Scan for the cell matching the given text and deliver its (x, y) coordinate at center. 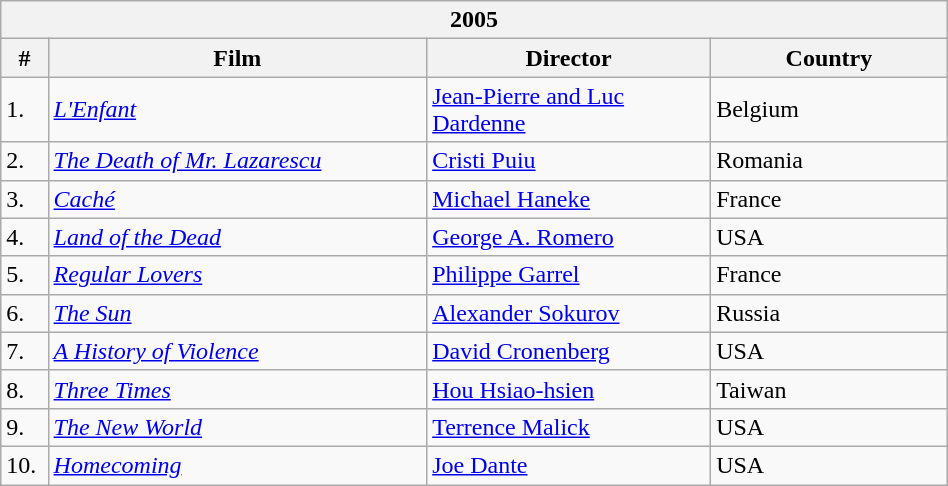
9. (24, 427)
4. (24, 237)
2. (24, 161)
Michael Haneke (569, 199)
Regular Lovers (238, 275)
Homecoming (238, 465)
Romania (830, 161)
The New World (238, 427)
L'Enfant (238, 110)
Philippe Garrel (569, 275)
A History of Violence (238, 351)
Hou Hsiao-hsien (569, 389)
2005 (474, 20)
# (24, 58)
Director (569, 58)
7. (24, 351)
Taiwan (830, 389)
Jean-Pierre and Luc Dardenne (569, 110)
1. (24, 110)
David Cronenberg (569, 351)
George A. Romero (569, 237)
10. (24, 465)
The Death of Mr. Lazarescu (238, 161)
Film (238, 58)
Land of the Dead (238, 237)
Three Times (238, 389)
Joe Dante (569, 465)
Country (830, 58)
5. (24, 275)
Russia (830, 313)
Terrence Malick (569, 427)
3. (24, 199)
Alexander Sokurov (569, 313)
Belgium (830, 110)
8. (24, 389)
The Sun (238, 313)
Cristi Puiu (569, 161)
6. (24, 313)
Caché (238, 199)
